Locate the cell with the specified text and output its (x, y) center coordinate. 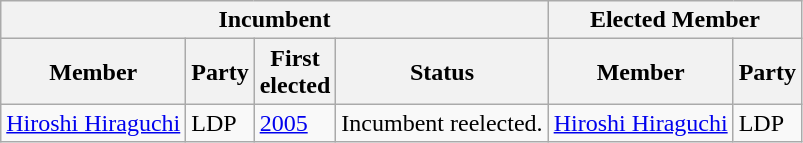
Firstelected (295, 72)
Status (442, 72)
Incumbent reelected. (442, 123)
Incumbent (274, 20)
Elected Member (674, 20)
2005 (295, 123)
